Output the (X, Y) coordinate of the center of the cell containing the given text.  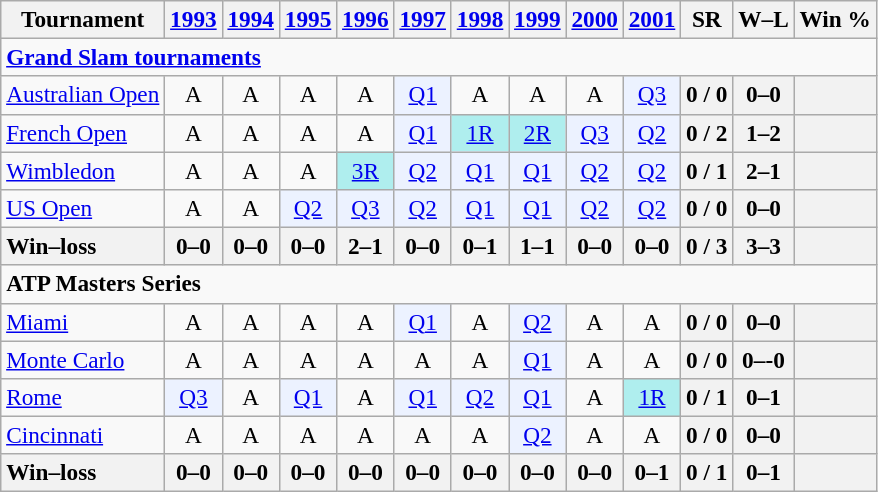
0–-0 (764, 359)
1–2 (764, 133)
1997 (422, 19)
0 / 3 (707, 246)
W–L (764, 19)
Rome (83, 397)
French Open (83, 133)
1994 (250, 19)
Miami (83, 322)
Cincinnati (83, 435)
Australian Open (83, 95)
1–1 (538, 246)
1998 (480, 19)
SR (707, 19)
1993 (194, 19)
3R (366, 170)
Wimbledon (83, 170)
Monte Carlo (83, 359)
2001 (652, 19)
ATP Masters Series (438, 284)
1999 (538, 19)
0 / 2 (707, 133)
3–3 (764, 246)
2000 (594, 19)
US Open (83, 208)
1995 (308, 19)
2R (538, 133)
Tournament (83, 19)
Grand Slam tournaments (438, 57)
Win % (835, 19)
1996 (366, 19)
